Locate the cell with the specified text and output its [X, Y] center coordinate. 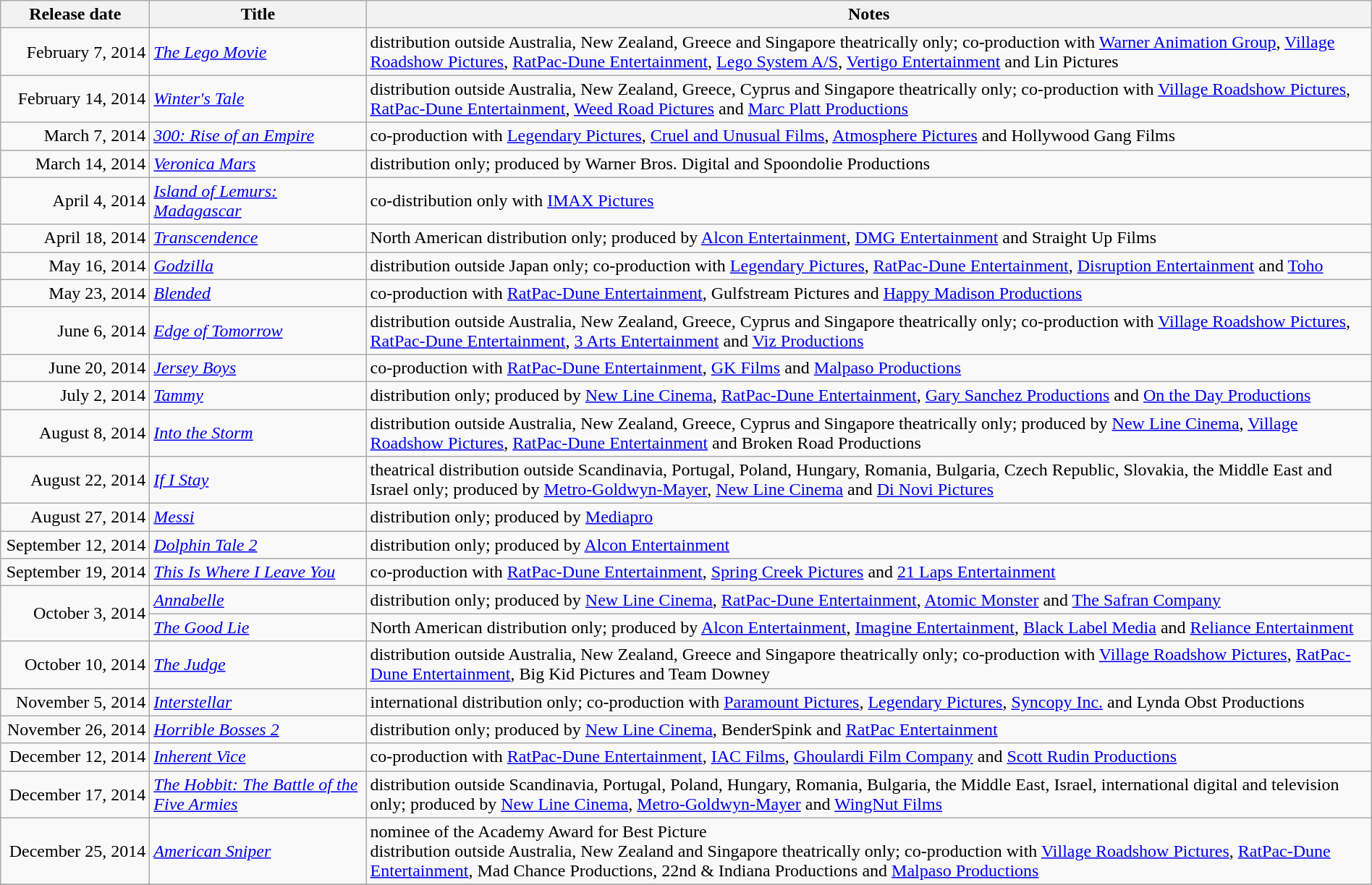
The Hobbit: The Battle of the Five Armies [258, 795]
Blended [258, 293]
co-distribution only with IMAX Pictures [868, 201]
If I Stay [258, 480]
Into the Storm [258, 433]
February 14, 2014 [75, 98]
October 3, 2014 [75, 614]
June 20, 2014 [75, 368]
distribution only; produced by New Line Cinema, BenderSpink and RatPac Entertainment [868, 729]
distribution only; produced by Alcon Entertainment [868, 545]
Winter's Tale [258, 98]
distribution only; produced by Warner Bros. Digital and Spoondolie Productions [868, 164]
Notes [868, 14]
Release date [75, 14]
November 5, 2014 [75, 702]
Title [258, 14]
April 18, 2014 [75, 238]
March 14, 2014 [75, 164]
distribution only; produced by New Line Cinema, RatPac-Dune Entertainment, Gary Sanchez Productions and On the Day Productions [868, 395]
October 10, 2014 [75, 664]
co-production with RatPac-Dune Entertainment, IAC Films, Ghoulardi Film Company and Scott Rudin Productions [868, 757]
Veronica Mars [258, 164]
September 19, 2014 [75, 572]
Godzilla [258, 266]
American Sniper [258, 851]
This Is Where I Leave You [258, 572]
February 7, 2014 [75, 52]
September 12, 2014 [75, 545]
March 7, 2014 [75, 136]
August 22, 2014 [75, 480]
August 27, 2014 [75, 517]
November 26, 2014 [75, 729]
Messi [258, 517]
May 23, 2014 [75, 293]
Edge of Tomorrow [258, 330]
May 16, 2014 [75, 266]
distribution only; produced by Mediapro [868, 517]
The Good Lie [258, 627]
December 25, 2014 [75, 851]
distribution only; produced by New Line Cinema, RatPac-Dune Entertainment, Atomic Monster and The Safran Company [868, 600]
North American distribution only; produced by Alcon Entertainment, Imagine Entertainment, Black Label Media and Reliance Entertainment [868, 627]
Tammy [258, 395]
August 8, 2014 [75, 433]
co-production with RatPac-Dune Entertainment, GK Films and Malpaso Productions [868, 368]
Horrible Bosses 2 [258, 729]
December 12, 2014 [75, 757]
distribution outside Japan only; co-production with Legendary Pictures, RatPac-Dune Entertainment, Disruption Entertainment and Toho [868, 266]
Island of Lemurs: Madagascar [258, 201]
Interstellar [258, 702]
Dolphin Tale 2 [258, 545]
April 4, 2014 [75, 201]
Jersey Boys [258, 368]
international distribution only; co-production with Paramount Pictures, Legendary Pictures, Syncopy Inc. and Lynda Obst Productions [868, 702]
July 2, 2014 [75, 395]
The Judge [258, 664]
December 17, 2014 [75, 795]
300: Rise of an Empire [258, 136]
Transcendence [258, 238]
The Lego Movie [258, 52]
North American distribution only; produced by Alcon Entertainment, DMG Entertainment and Straight Up Films [868, 238]
co-production with RatPac-Dune Entertainment, Gulfstream Pictures and Happy Madison Productions [868, 293]
co-production with Legendary Pictures, Cruel and Unusual Films, Atmosphere Pictures and Hollywood Gang Films [868, 136]
co-production with RatPac-Dune Entertainment, Spring Creek Pictures and 21 Laps Entertainment [868, 572]
Inherent Vice [258, 757]
Annabelle [258, 600]
June 6, 2014 [75, 330]
